Locate the cell with the specified text and output its [x, y] center coordinate. 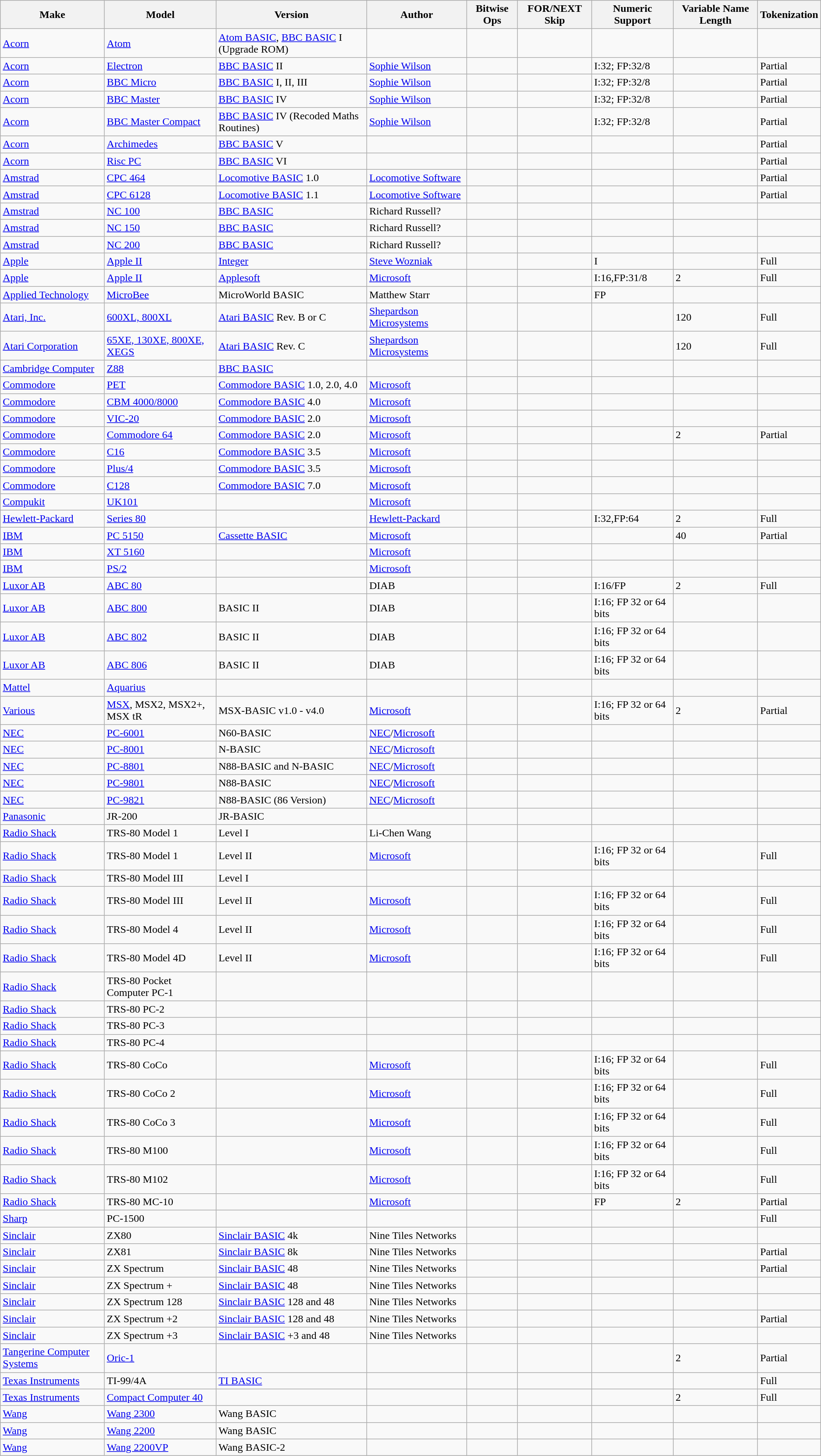
N88-BASIC (86 Version) [292, 799]
TI-99/4A [161, 1381]
TRS-80 Model 4 [161, 930]
I:32,FP:64 [632, 518]
BBC Master Compact [161, 122]
TRS-80 MC-10 [161, 1202]
TRS-80 PC-3 [161, 1026]
ZX Spectrum +3 [161, 1335]
C16 [161, 452]
ZX Spectrum [161, 1269]
Atom [161, 43]
Cambridge Computer [53, 368]
TRS-80 CoCo [161, 1065]
TRS-80 Pocket Computer PC-1 [161, 987]
600XL, 800XL [161, 318]
Commodore BASIC 4.0 [292, 402]
Author [417, 15]
UK101 [161, 502]
Tangerine Computer Systems [53, 1358]
BBC BASIC VI [292, 161]
Atari BASIC Rev. C [292, 346]
TI BASIC [292, 1381]
Version [292, 15]
PS/2 [161, 569]
Commodore BASIC 7.0 [292, 485]
ZX Spectrum +2 [161, 1319]
Atari, Inc. [53, 318]
I:16,FP:31/8 [632, 278]
JR-BASIC [292, 816]
ZX Spectrum + [161, 1285]
ZX81 [161, 1252]
BBC BASIC II [292, 66]
Wang 2200 [161, 1431]
Sinclair BASIC +3 and 48 [292, 1335]
Sinclair BASIC 8k [292, 1252]
Series 80 [161, 518]
I:16/FP [632, 585]
Model [161, 15]
ZX Spectrum 128 [161, 1302]
Matthew Starr [417, 295]
Wang 2200VP [161, 1447]
65XE, 130XE, 800XE, XEGS [161, 346]
CPC 6128 [161, 194]
Compact Computer 40 [161, 1397]
BBC BASIC I, II, III [292, 82]
N-BASIC [292, 749]
Aquarius [161, 688]
MSX-BASIC v1.0 - v4.0 [292, 710]
BBC BASIC V [292, 144]
TRS-80 M102 [161, 1179]
Cassette BASIC [292, 535]
PC-6001 [161, 733]
Wang BASIC-2 [292, 1447]
BBC BASIC IV [292, 99]
Sinclair BASIC 4k [292, 1235]
Oric-1 [161, 1358]
MicroBee [161, 295]
ABC 802 [161, 637]
PC-8001 [161, 749]
Atari BASIC Rev. B or C [292, 318]
PC-1500 [161, 1218]
NC 100 [161, 211]
Compukit [53, 502]
ABC 800 [161, 608]
Li-Chen Wang [417, 833]
Panasonic [53, 816]
VIC-20 [161, 418]
PC-8801 [161, 766]
PC 5150 [161, 535]
NC 150 [161, 228]
TRS-80 PC-2 [161, 1009]
Integer [292, 261]
Commodore BASIC 1.0, 2.0, 4.0 [292, 385]
Bitwise Ops [492, 15]
Wang 2300 [161, 1414]
Locomotive BASIC 1.0 [292, 178]
FOR/NEXT Skip [554, 15]
Various [53, 710]
Numeric Support [632, 15]
Risc PC [161, 161]
ABC 806 [161, 665]
TRS-80 Model 4D [161, 958]
TRS-80 PC-4 [161, 1042]
Archimedes [161, 144]
Atari Corporation [53, 346]
MicroWorld BASIC [292, 295]
BBC Master [161, 99]
Atom BASIC, BBC BASIC I (Upgrade ROM) [292, 43]
NC 200 [161, 244]
BBC BASIC IV (Recoded Maths Routines) [292, 122]
PC-9821 [161, 799]
CBM 4000/8000 [161, 402]
Sharp [53, 1218]
TRS-80 CoCo 3 [161, 1122]
N88-BASIC and N-BASIC [292, 766]
Variable Name Length [716, 15]
TRS-80 M100 [161, 1151]
Applied Technology [53, 295]
ZX80 [161, 1235]
CPC 464 [161, 178]
C128 [161, 485]
Steve Wozniak [417, 261]
PET [161, 385]
N88-BASIC [292, 783]
MSX, MSX2, MSX2+, MSX tR [161, 710]
Applesoft [292, 278]
PC-9801 [161, 783]
Mattel [53, 688]
Locomotive BASIC 1.1 [292, 194]
JR-200 [161, 816]
BBC Micro [161, 82]
XT 5160 [161, 552]
Tokenization [789, 15]
TRS-80 CoCo 2 [161, 1094]
I [632, 261]
Plus/4 [161, 468]
Commodore 64 [161, 435]
Electron [161, 66]
N60-BASIC [292, 733]
40 [716, 535]
Make [53, 15]
Z88 [161, 368]
ABC 80 [161, 585]
